Extract the [x, y] coordinate from the center of the cell holding the provided text.  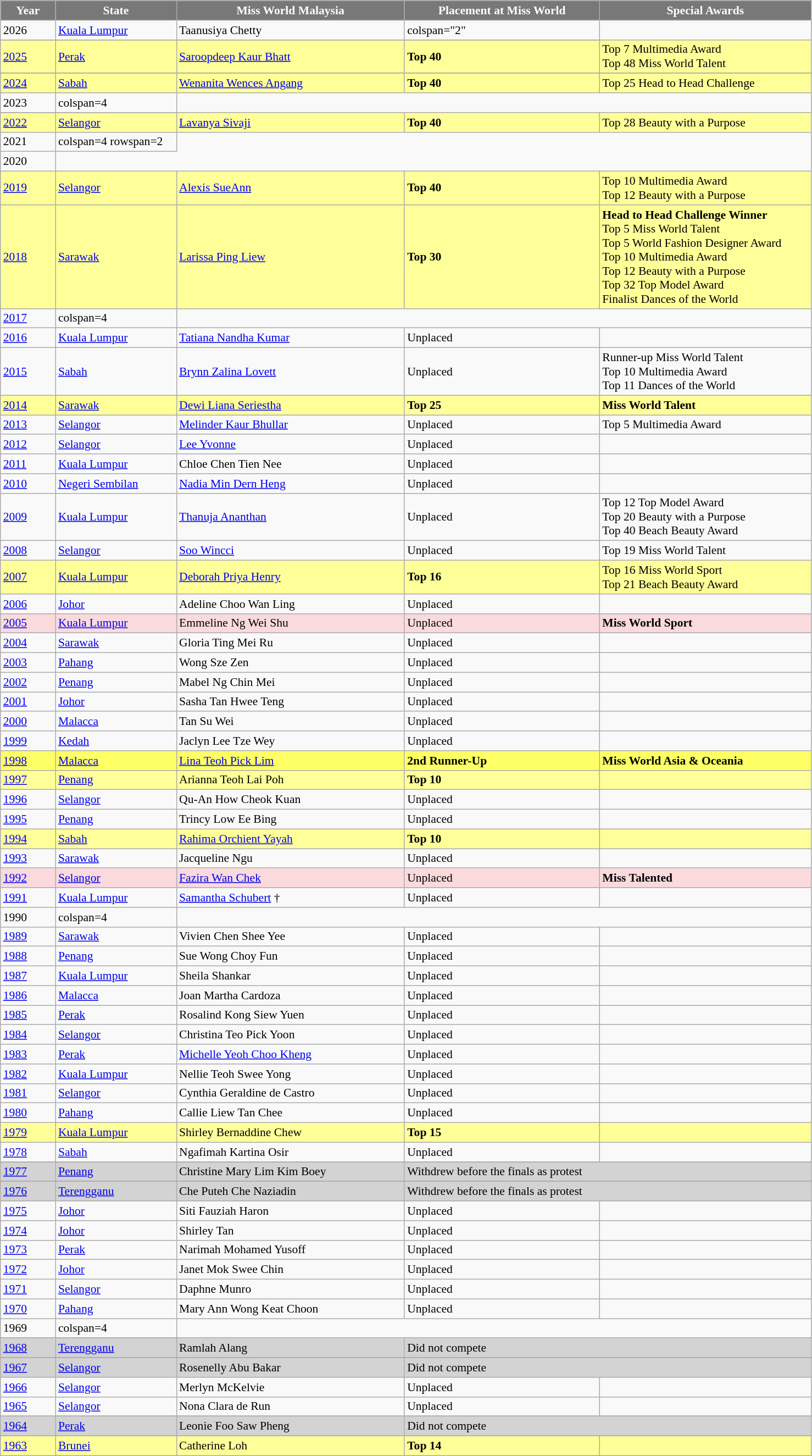
Melinder Kaur Bhullar [290, 425]
Soo Wincci [290, 551]
Cynthia Geraldine de Castro [290, 1093]
Special Awards [705, 10]
Arianna Teoh Lai Poh [290, 780]
1968 [28, 1348]
1963 [28, 1446]
Miss World Malaysia [290, 10]
2004 [28, 643]
Wenanita Wences Angang [290, 84]
Merlyn McKelvie [290, 1387]
Chloe Chen Tien Nee [290, 464]
2006 [28, 604]
2013 [28, 425]
2002 [28, 682]
Top 28 Beauty with a Purpose [705, 123]
2024 [28, 84]
Qu-An How Cheok Kuan [290, 800]
1995 [28, 820]
Christine Mary Lim Kim Boey [290, 1172]
1979 [28, 1133]
1990 [28, 917]
Adeline Choo Wan Ling [290, 604]
Wong Sze Zen [290, 663]
Deborah Priya Henry [290, 577]
Miss World Sport [705, 623]
2000 [28, 722]
Leonie Foo Saw Pheng [290, 1426]
2011 [28, 464]
1973 [28, 1250]
1966 [28, 1387]
Ramlah Alang [290, 1348]
2017 [28, 318]
2008 [28, 551]
Daphne Munro [290, 1289]
Saroopdeep Kaur Bhatt [290, 56]
1970 [28, 1309]
Mary Ann Wong Keat Choon [290, 1309]
colspan="2" [502, 30]
2021 [28, 142]
Top 7 Multimedia AwardTop 48 Miss World Talent [705, 56]
Top 10 Multimedia AwardTop 12 Beauty with a Purpose [705, 188]
Top 25 [502, 405]
2nd Runner-Up [502, 761]
Dewi Liana Seriestha [290, 405]
Top 5 Multimedia Award [705, 425]
2012 [28, 445]
2003 [28, 663]
1972 [28, 1270]
Mabel Ng Chin Mei [290, 682]
Rosenelly Abu Bakar [290, 1368]
1977 [28, 1172]
Rosalind Kong Siew Yuen [290, 1015]
Callie Liew Tan Chee [290, 1113]
Fazira Wan Chek [290, 878]
Samantha Schubert † [290, 898]
2014 [28, 405]
Lina Teoh Pick Lim [290, 761]
1996 [28, 800]
1982 [28, 1074]
1971 [28, 1289]
Brynn Zalina Lovett [290, 372]
Thanuja Ananthan [290, 517]
Top 14 [502, 1446]
Lee Yvonne [290, 445]
Top 12 Top Model AwardTop 20 Beauty with a PurposeTop 40 Beach Beauty Award [705, 517]
Top 16 Miss World SportTop 21 Beach Beauty Award [705, 577]
1980 [28, 1113]
1985 [28, 1015]
Alexis SueAnn [290, 188]
Catherine Loh [290, 1446]
Placement at Miss World [502, 10]
State [116, 10]
2026 [28, 30]
Miss World Asia & Oceania [705, 761]
Miss World Talent [705, 405]
Shirley Bernaddine Chew [290, 1133]
1975 [28, 1211]
Tatiana Nandha Kumar [290, 338]
Rahima Orchient Yayah [290, 839]
Top 30 [502, 257]
1984 [28, 1035]
2005 [28, 623]
Narimah Mohamed Yusoff [290, 1250]
Janet Mok Swee Chin [290, 1270]
1983 [28, 1054]
1993 [28, 859]
2010 [28, 484]
Michelle Yeoh Choo Kheng [290, 1054]
Gloria Ting Mei Ru [290, 643]
1992 [28, 878]
Larissa Ping Liew [290, 257]
1987 [28, 976]
2023 [28, 103]
Top 16 [502, 577]
2016 [28, 338]
2001 [28, 702]
Runner-up Miss World TalentTop 10 Multimedia AwardTop 11 Dances of the World [705, 372]
Lavanya Sivaji [290, 123]
Jacqueline Ngu [290, 859]
Brunei [116, 1446]
1988 [28, 956]
Top 15 [502, 1133]
Sue Wong Choy Fun [290, 956]
Vivien Chen Shee Yee [290, 937]
1991 [28, 898]
1976 [28, 1192]
Top 25 Head to Head Challenge [705, 84]
colspan=4 rowspan=2 [116, 142]
Ngafimah Kartina Osir [290, 1152]
1994 [28, 839]
Sasha Tan Hwee Teng [290, 702]
Miss Talented [705, 878]
1965 [28, 1407]
Nadia Min Dern Heng [290, 484]
1998 [28, 761]
1999 [28, 741]
Sheila Shankar [290, 976]
1981 [28, 1093]
2007 [28, 577]
1986 [28, 995]
2022 [28, 123]
1997 [28, 780]
2009 [28, 517]
1974 [28, 1231]
Christina Teo Pick Yoon [290, 1035]
Taanusiya Chetty [290, 30]
1967 [28, 1368]
Emmeline Ng Wei Shu [290, 623]
Kedah [116, 741]
2020 [28, 162]
Joan Martha Cardoza [290, 995]
Year [28, 10]
2015 [28, 372]
1978 [28, 1152]
1969 [28, 1328]
Negeri Sembilan [116, 484]
Trincy Low Ee Bing [290, 820]
1964 [28, 1426]
1989 [28, 937]
Che Puteh Che Naziadin [290, 1192]
Jaclyn Lee Tze Wey [290, 741]
Top 19 Miss World Talent [705, 551]
Nona Clara de Run [290, 1407]
Shirley Tan [290, 1231]
Nellie Teoh Swee Yong [290, 1074]
Siti Fauziah Haron [290, 1211]
2018 [28, 257]
2025 [28, 56]
2019 [28, 188]
Tan Su Wei [290, 722]
